Determine the (x, y) coordinate at the center of the cell enclosing the given text.  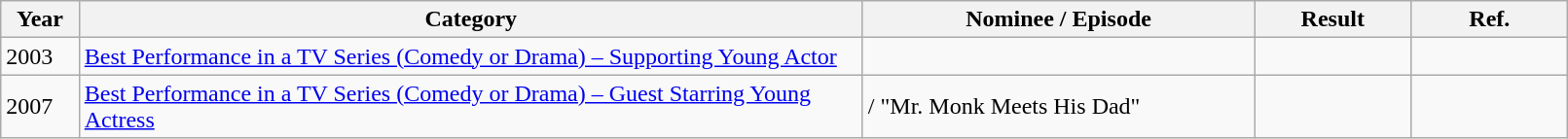
2007 (40, 107)
2003 (40, 56)
Best Performance in a TV Series (Comedy or Drama) – Guest Starring Young Actress (471, 107)
Year (40, 19)
Result (1333, 19)
/ "Mr. Monk Meets His Dad" (1059, 107)
Ref. (1489, 19)
Best Performance in a TV Series (Comedy or Drama) – Supporting Young Actor (471, 56)
Nominee / Episode (1059, 19)
Category (471, 19)
